From the cell containing the given text, extract its center point as [x, y] coordinate. 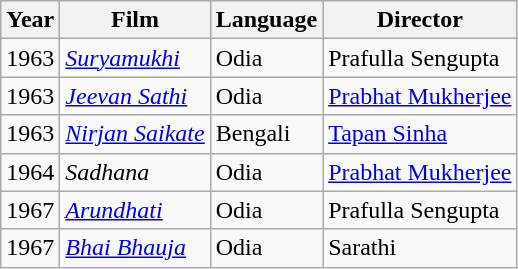
1964 [30, 172]
Sadhana [135, 172]
Arundhati [135, 210]
Suryamukhi [135, 58]
Nirjan Saikate [135, 134]
Year [30, 20]
Tapan Sinha [420, 134]
Film [135, 20]
Bengali [266, 134]
Director [420, 20]
Bhai Bhauja [135, 248]
Language [266, 20]
Jeevan Sathi [135, 96]
Sarathi [420, 248]
